Locate the cell with the specified text and output its [X, Y] center coordinate. 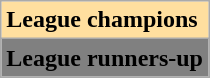
League runners-up [105, 58]
League champions [105, 20]
